Pinpoint the cell where the given text exists, returning its [x, y] midpoint coordinate. 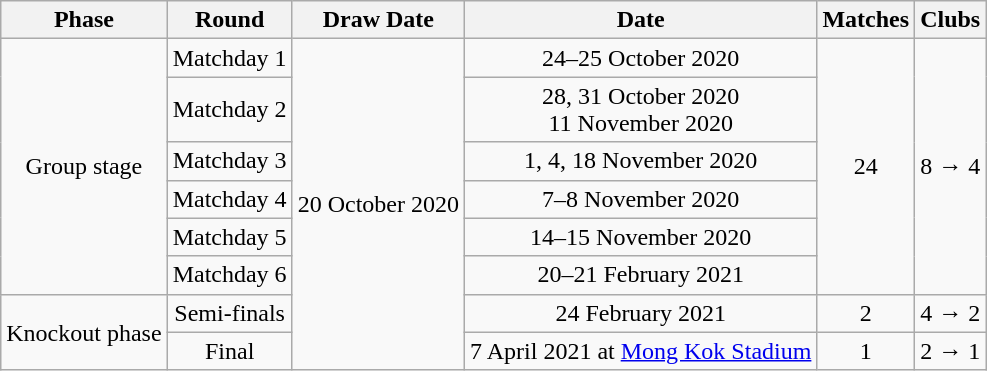
28, 31 October 2020 11 November 2020 [641, 110]
7–8 November 2020 [641, 199]
2 → 1 [950, 351]
20 October 2020 [378, 205]
Matchday 1 [230, 58]
14–15 November 2020 [641, 237]
2 [866, 313]
20–21 February 2021 [641, 275]
Date [641, 20]
Phase [84, 20]
Semi-finals [230, 313]
Clubs [950, 20]
Round [230, 20]
4 → 2 [950, 313]
Group stage [84, 166]
7 April 2021 at Mong Kok Stadium [641, 351]
Final [230, 351]
Matchday 3 [230, 161]
Matchday 6 [230, 275]
Draw Date [378, 20]
24 [866, 166]
Knockout phase [84, 332]
24–25 October 2020 [641, 58]
8 → 4 [950, 166]
Matchday 5 [230, 237]
Matchday 4 [230, 199]
1, 4, 18 November 2020 [641, 161]
Matches [866, 20]
Matchday 2 [230, 110]
24 February 2021 [641, 313]
1 [866, 351]
